Find where the given text appears and provide that cell's center as [x, y] coordinate. 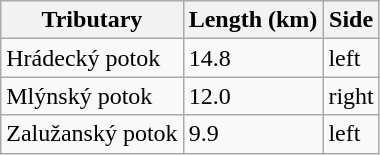
12.0 [253, 96]
right [351, 96]
Length (km) [253, 20]
Tributary [92, 20]
14.8 [253, 58]
9.9 [253, 134]
Mlýnský potok [92, 96]
Zalužanský potok [92, 134]
Side [351, 20]
Hrádecký potok [92, 58]
